Extract the (x, y) coordinate from the center of the cell holding the provided text.  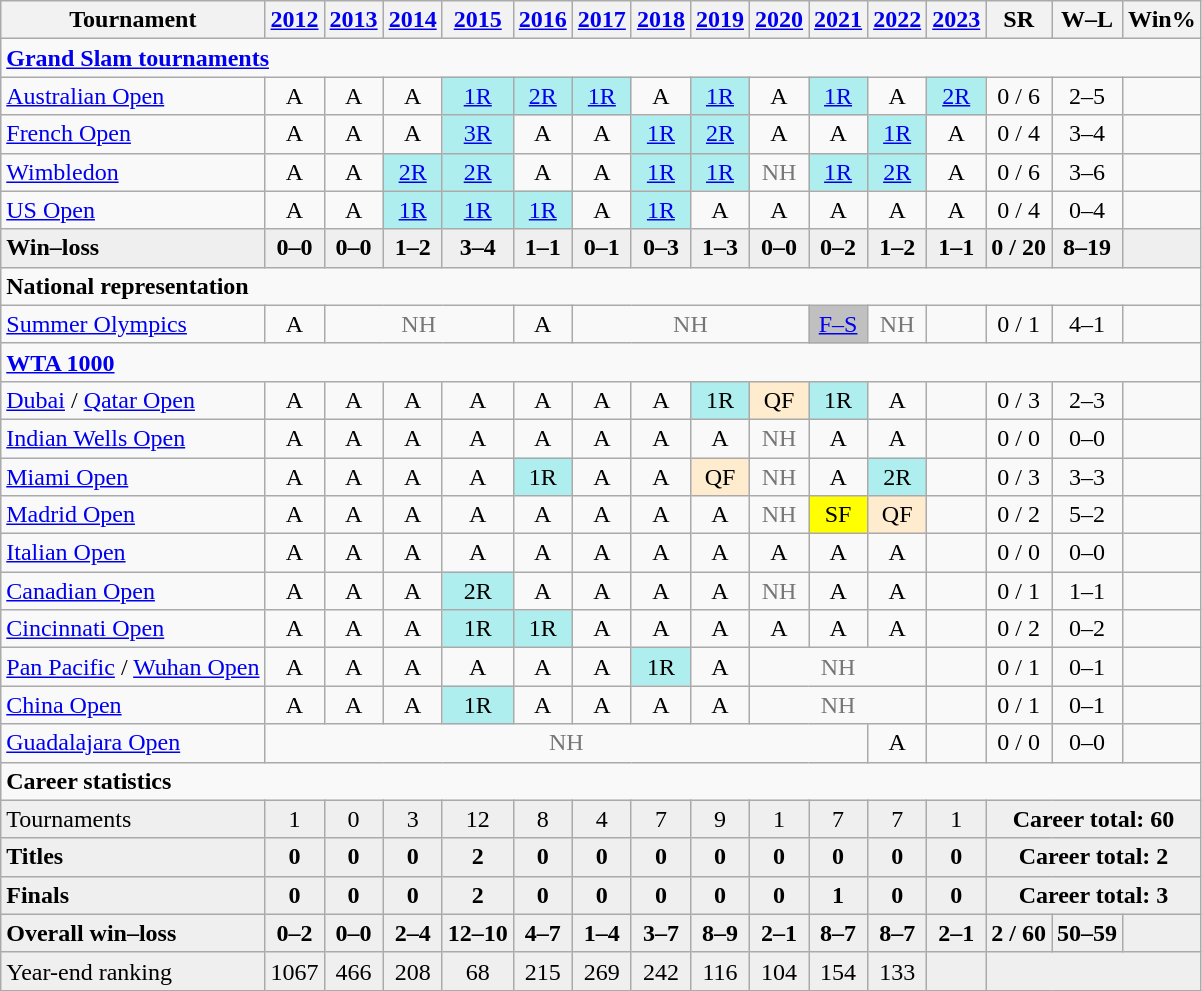
5–2 (1088, 515)
0–4 (1088, 210)
Titles (133, 857)
8–19 (1088, 248)
2012 (294, 20)
Win% (1162, 20)
3–6 (1088, 172)
China Open (133, 705)
Overall win–loss (133, 933)
Miami Open (133, 477)
2 / 60 (1019, 933)
466 (354, 971)
Tournaments (133, 819)
12 (478, 819)
3R (478, 134)
Indian Wells Open (133, 438)
2014 (412, 20)
Canadian Open (133, 591)
12–10 (478, 933)
SR (1019, 20)
3–7 (660, 933)
3–3 (1088, 477)
1067 (294, 971)
US Open (133, 210)
Year-end ranking (133, 971)
104 (780, 971)
SF (838, 515)
4–1 (1088, 324)
Dubai / Qatar Open (133, 400)
215 (542, 971)
208 (412, 971)
Wimbledon (133, 172)
2–4 (412, 933)
Cincinnati Open (133, 629)
2015 (478, 20)
2013 (354, 20)
Australian Open (133, 96)
9 (720, 819)
2021 (838, 20)
Career total: 3 (1094, 895)
2022 (898, 20)
2020 (780, 20)
Career total: 2 (1094, 857)
Summer Olympics (133, 324)
Tournament (133, 20)
WTA 1000 (601, 362)
4 (602, 819)
Finals (133, 895)
154 (838, 971)
2–5 (1088, 96)
0 / 20 (1019, 248)
F–S (838, 324)
Guadalajara Open (133, 743)
269 (602, 971)
W–L (1088, 20)
2017 (602, 20)
2019 (720, 20)
68 (478, 971)
Pan Pacific / Wuhan Open (133, 667)
242 (660, 971)
Career statistics (601, 781)
French Open (133, 134)
Italian Open (133, 553)
50–59 (1088, 933)
1–4 (602, 933)
3 (412, 819)
2023 (956, 20)
133 (898, 971)
4–7 (542, 933)
National representation (601, 286)
8–9 (720, 933)
1–3 (720, 248)
116 (720, 971)
2016 (542, 20)
Madrid Open (133, 515)
Grand Slam tournaments (601, 58)
2–3 (1088, 400)
2018 (660, 20)
Win–loss (133, 248)
Career total: 60 (1094, 819)
8 (542, 819)
0–3 (660, 248)
